Provide the (x, y) coordinate of the cell's center where the given text is located.  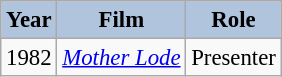
Year (29, 20)
Role (234, 20)
1982 (29, 58)
Film (122, 20)
Presenter (234, 58)
Mother Lode (122, 58)
